Extract the [X, Y] coordinate from the center of the cell holding the provided text.  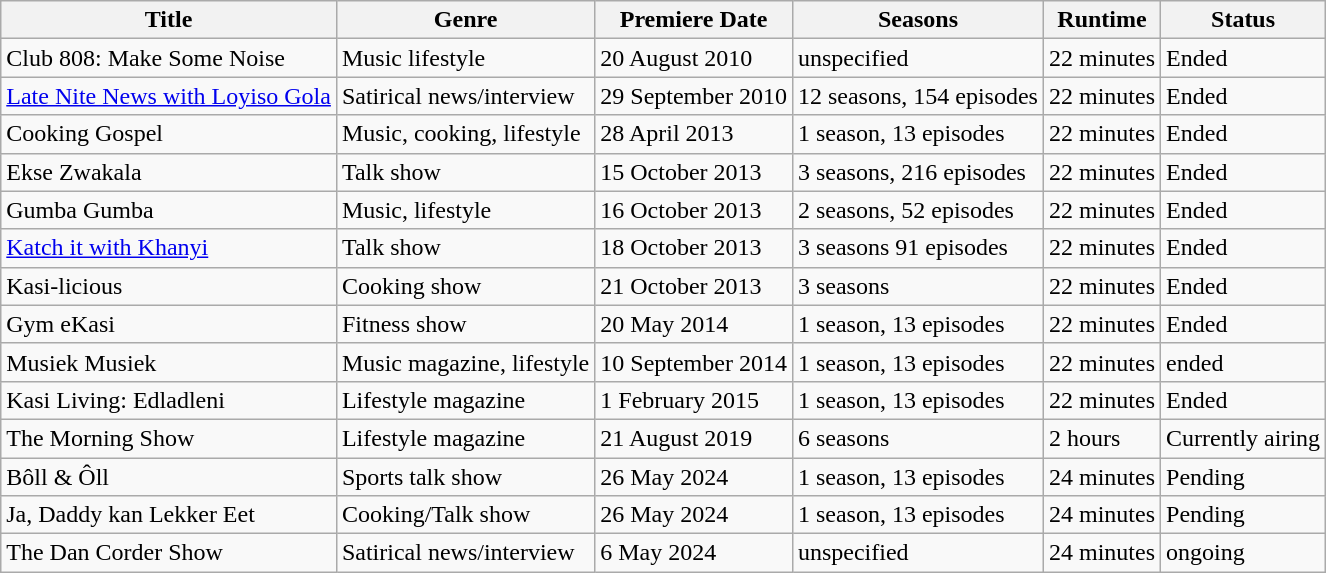
Music, lifestyle [465, 210]
3 seasons [918, 286]
Ekse Zwakala [169, 172]
The Dan Corder Show [169, 553]
Currently airing [1244, 438]
ongoing [1244, 553]
20 May 2014 [694, 324]
Cooking/Talk show [465, 515]
29 September 2010 [694, 96]
Gumba Gumba [169, 210]
Fitness show [465, 324]
Gym eKasi [169, 324]
21 October 2013 [694, 286]
Status [1244, 20]
Title [169, 20]
Seasons [918, 20]
Musiek Musiek [169, 362]
3 seasons, 216 episodes [918, 172]
Kasi Living: Edladleni [169, 400]
Premiere Date [694, 20]
3 seasons 91 episodes [918, 248]
15 October 2013 [694, 172]
Bôll & Ôll [169, 477]
18 October 2013 [694, 248]
6 seasons [918, 438]
Cooking Gospel [169, 134]
6 May 2024 [694, 553]
28 April 2013 [694, 134]
Music lifestyle [465, 58]
Music, cooking, lifestyle [465, 134]
1 February 2015 [694, 400]
2 hours [1102, 438]
21 August 2019 [694, 438]
Sports talk show [465, 477]
Music magazine, lifestyle [465, 362]
Late Nite News with Loyiso Gola [169, 96]
Katch it with Khanyi [169, 248]
10 September 2014 [694, 362]
ended [1244, 362]
20 August 2010 [694, 58]
Club 808: Make Some Noise [169, 58]
Cooking show [465, 286]
16 October 2013 [694, 210]
Genre [465, 20]
Runtime [1102, 20]
12 seasons, 154 episodes [918, 96]
Kasi-licious [169, 286]
The Morning Show [169, 438]
2 seasons, 52 episodes [918, 210]
Ja, Daddy kan Lekker Eet [169, 515]
